Capture the cell that displays the provided text and extract its [X, Y] central coordinate. 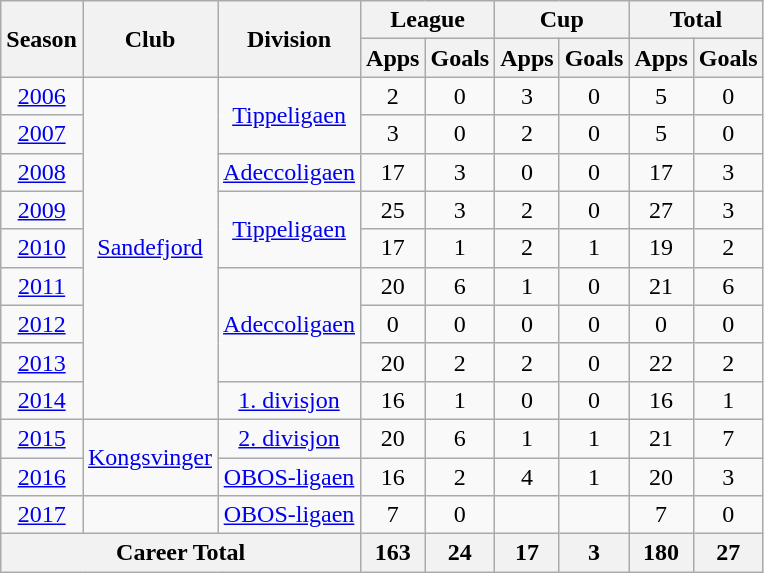
2015 [42, 438]
2006 [42, 96]
Kongsvinger [150, 457]
19 [661, 248]
Season [42, 39]
2009 [42, 210]
Club [150, 39]
2008 [42, 172]
2014 [42, 400]
Career Total [181, 553]
1. divisjon [290, 400]
163 [393, 553]
League [428, 20]
2010 [42, 248]
2017 [42, 515]
22 [661, 362]
2013 [42, 362]
2011 [42, 286]
25 [393, 210]
4 [527, 477]
Division [290, 39]
180 [661, 553]
2007 [42, 134]
2016 [42, 477]
24 [460, 553]
Sandefjord [150, 248]
Cup [562, 20]
2012 [42, 324]
2. divisjon [290, 438]
Total [696, 20]
